From the cell containing the given text, extract its center point as (x, y) coordinate. 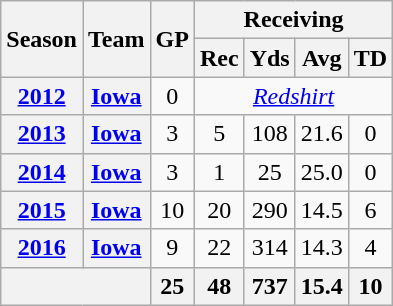
Rec (219, 58)
20 (219, 210)
2013 (42, 134)
Team (116, 39)
14.3 (322, 248)
15.4 (322, 286)
737 (270, 286)
25.0 (322, 172)
Yds (270, 58)
Season (42, 39)
GP (172, 39)
22 (219, 248)
TD (370, 58)
14.5 (322, 210)
6 (370, 210)
5 (219, 134)
314 (270, 248)
290 (270, 210)
4 (370, 248)
Avg (322, 58)
21.6 (322, 134)
2016 (42, 248)
2015 (42, 210)
108 (270, 134)
2012 (42, 96)
1 (219, 172)
2014 (42, 172)
48 (219, 286)
Redshirt (293, 96)
9 (172, 248)
Receiving (293, 20)
